Locate the cell with the specified text and output its [X, Y] center coordinate. 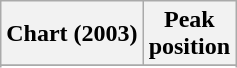
Peakposition [189, 34]
Chart (2003) [72, 34]
